Find where the given text appears and provide that cell's center as (x, y) coordinate. 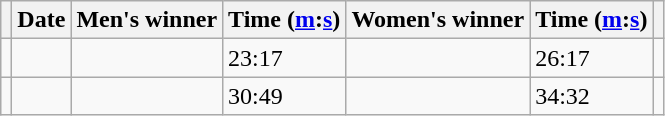
23:17 (284, 58)
Date (42, 20)
Women's winner (438, 20)
26:17 (592, 58)
34:32 (592, 96)
30:49 (284, 96)
Men's winner (147, 20)
